Extract the (X, Y) coordinate from the center of the cell holding the provided text.  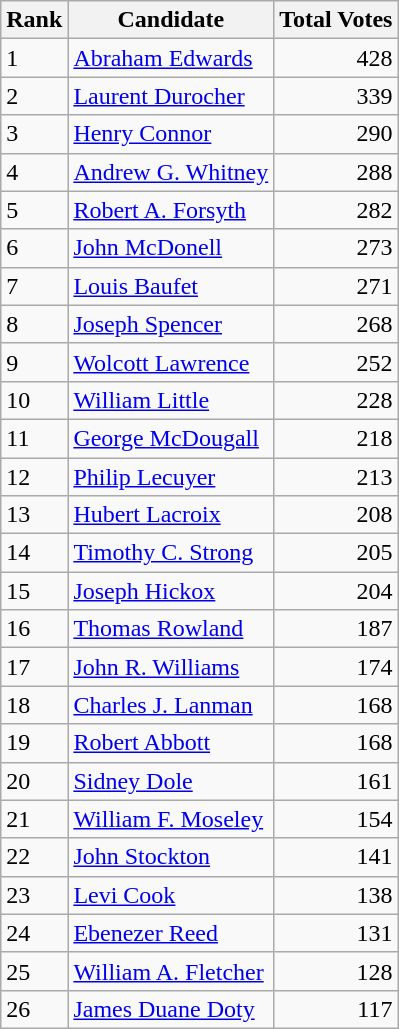
Robert A. Forsyth (171, 210)
John R. Williams (171, 667)
117 (336, 1009)
22 (34, 857)
282 (336, 210)
Levi Cook (171, 895)
William F. Moseley (171, 819)
George McDougall (171, 438)
Total Votes (336, 20)
16 (34, 629)
William Little (171, 400)
131 (336, 933)
17 (34, 667)
161 (336, 781)
228 (336, 400)
339 (336, 96)
Laurent Durocher (171, 96)
428 (336, 58)
24 (34, 933)
12 (34, 477)
Charles J. Lanman (171, 705)
20 (34, 781)
15 (34, 591)
208 (336, 515)
3 (34, 134)
14 (34, 553)
213 (336, 477)
4 (34, 172)
273 (336, 248)
218 (336, 438)
9 (34, 362)
271 (336, 286)
141 (336, 857)
1 (34, 58)
Hubert Lacroix (171, 515)
25 (34, 971)
Ebenezer Reed (171, 933)
290 (336, 134)
Andrew G. Whitney (171, 172)
8 (34, 324)
128 (336, 971)
205 (336, 553)
204 (336, 591)
Timothy C. Strong (171, 553)
268 (336, 324)
Rank (34, 20)
174 (336, 667)
Thomas Rowland (171, 629)
7 (34, 286)
11 (34, 438)
Sidney Dole (171, 781)
2 (34, 96)
23 (34, 895)
Robert Abbott (171, 743)
Joseph Spencer (171, 324)
Wolcott Lawrence (171, 362)
John McDonell (171, 248)
187 (336, 629)
21 (34, 819)
5 (34, 210)
Candidate (171, 20)
Abraham Edwards (171, 58)
William A. Fletcher (171, 971)
138 (336, 895)
Joseph Hickox (171, 591)
Louis Baufet (171, 286)
26 (34, 1009)
John Stockton (171, 857)
13 (34, 515)
252 (336, 362)
18 (34, 705)
James Duane Doty (171, 1009)
Henry Connor (171, 134)
154 (336, 819)
6 (34, 248)
288 (336, 172)
19 (34, 743)
Philip Lecuyer (171, 477)
10 (34, 400)
